Return the [X, Y] coordinate for the center point of the cell that contains the specified text.  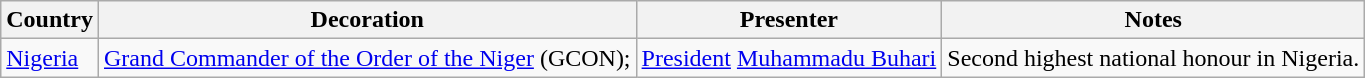
President Muhammadu Buhari [789, 58]
Nigeria [50, 58]
Grand Commander of the Order of the Niger (GCON); [367, 58]
Country [50, 20]
Decoration [367, 20]
Presenter [789, 20]
Second highest national honour in Nigeria. [1154, 58]
Notes [1154, 20]
